Output the [X, Y] coordinate of the center of the cell containing the given text.  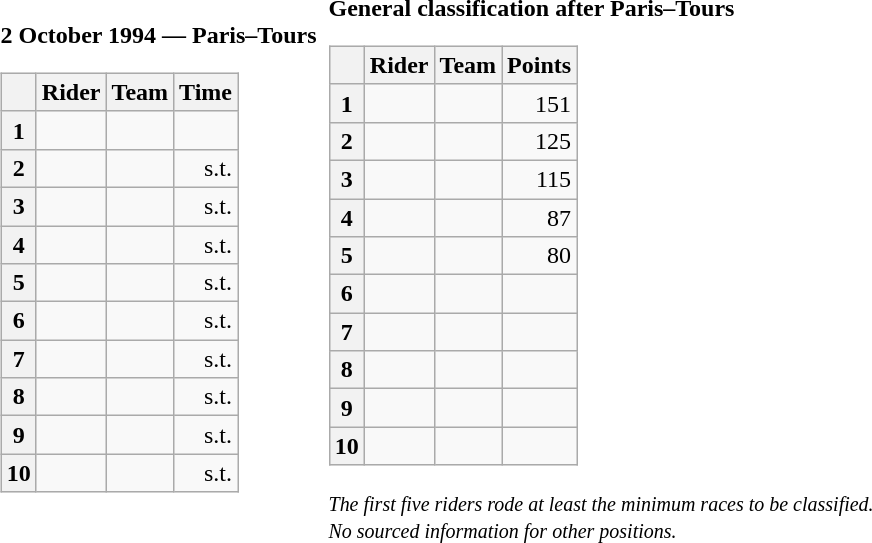
151 [540, 103]
Points [540, 65]
87 [540, 217]
115 [540, 179]
125 [540, 141]
80 [540, 256]
Time [206, 92]
